Find where the given text appears and provide that cell's center as (x, y) coordinate. 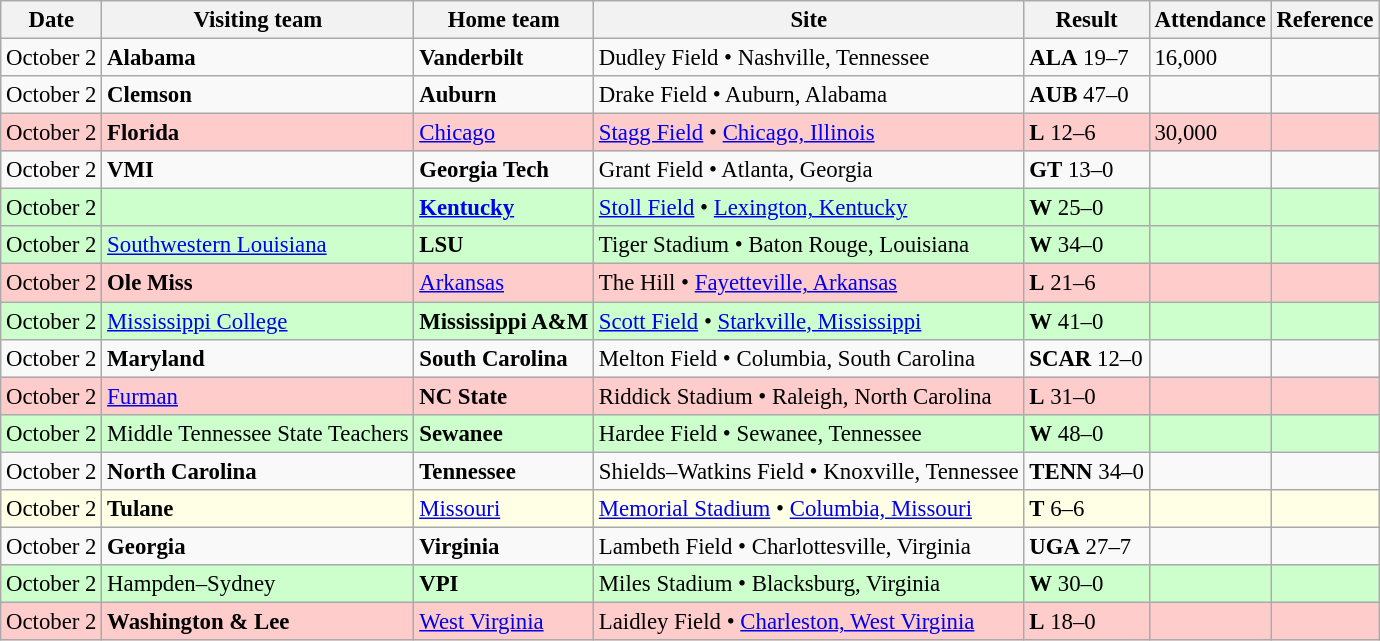
ALA 19–7 (1086, 58)
Chicago (504, 133)
Maryland (258, 358)
GT 13–0 (1086, 170)
W 34–0 (1086, 245)
30,000 (1210, 133)
Lambeth Field • Charlottesville, Virginia (809, 546)
Site (809, 20)
NC State (504, 396)
Date (52, 20)
Hampden–Sydney (258, 584)
Attendance (1210, 20)
Auburn (504, 95)
L 31–0 (1086, 396)
SCAR 12–0 (1086, 358)
The Hill • Fayetteville, Arkansas (809, 283)
Kentucky (504, 208)
Grant Field • Atlanta, Georgia (809, 170)
Melton Field • Columbia, South Carolina (809, 358)
Stagg Field • Chicago, Illinois (809, 133)
Visiting team (258, 20)
Stoll Field • Lexington, Kentucky (809, 208)
L 21–6 (1086, 283)
Scott Field • Starkville, Mississippi (809, 321)
T 6–6 (1086, 509)
Shields–Watkins Field • Knoxville, Tennessee (809, 471)
L 12–6 (1086, 133)
Washington & Lee (258, 621)
Reference (1325, 20)
W 30–0 (1086, 584)
Miles Stadium • Blacksburg, Virginia (809, 584)
Florida (258, 133)
Tiger Stadium • Baton Rouge, Louisiana (809, 245)
Sewanee (504, 433)
Mississippi College (258, 321)
Vanderbilt (504, 58)
UGA 27–7 (1086, 546)
West Virginia (504, 621)
Missouri (504, 509)
VMI (258, 170)
Furman (258, 396)
Middle Tennessee State Teachers (258, 433)
Tulane (258, 509)
W 41–0 (1086, 321)
LSU (504, 245)
AUB 47–0 (1086, 95)
Arkansas (504, 283)
Georgia (258, 546)
Alabama (258, 58)
Dudley Field • Nashville, Tennessee (809, 58)
South Carolina (504, 358)
L 18–0 (1086, 621)
Memorial Stadium • Columbia, Missouri (809, 509)
TENN 34–0 (1086, 471)
Virginia (504, 546)
Tennessee (504, 471)
Home team (504, 20)
Laidley Field • Charleston, West Virginia (809, 621)
Clemson (258, 95)
Result (1086, 20)
Riddick Stadium • Raleigh, North Carolina (809, 396)
Southwestern Louisiana (258, 245)
W 48–0 (1086, 433)
Mississippi A&M (504, 321)
Ole Miss (258, 283)
North Carolina (258, 471)
Georgia Tech (504, 170)
VPI (504, 584)
Drake Field • Auburn, Alabama (809, 95)
W 25–0 (1086, 208)
Hardee Field • Sewanee, Tennessee (809, 433)
16,000 (1210, 58)
